Pinpoint the cell where the given text exists, returning its (X, Y) midpoint coordinate. 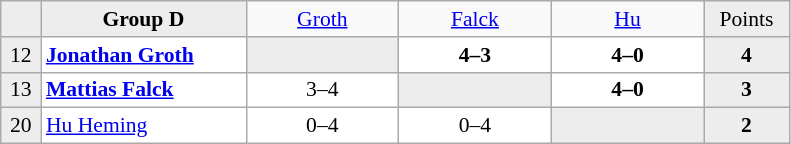
Hu (628, 19)
13 (21, 90)
3 (746, 90)
20 (21, 126)
Hu Heming (144, 126)
Group D (144, 19)
2 (746, 126)
Falck (476, 19)
Jonathan Groth (144, 55)
3–4 (322, 90)
12 (21, 55)
Mattias Falck (144, 90)
Groth (322, 19)
4–3 (476, 55)
Points (746, 19)
4 (746, 55)
